Scan for the cell matching the given text and deliver its (X, Y) coordinate at center. 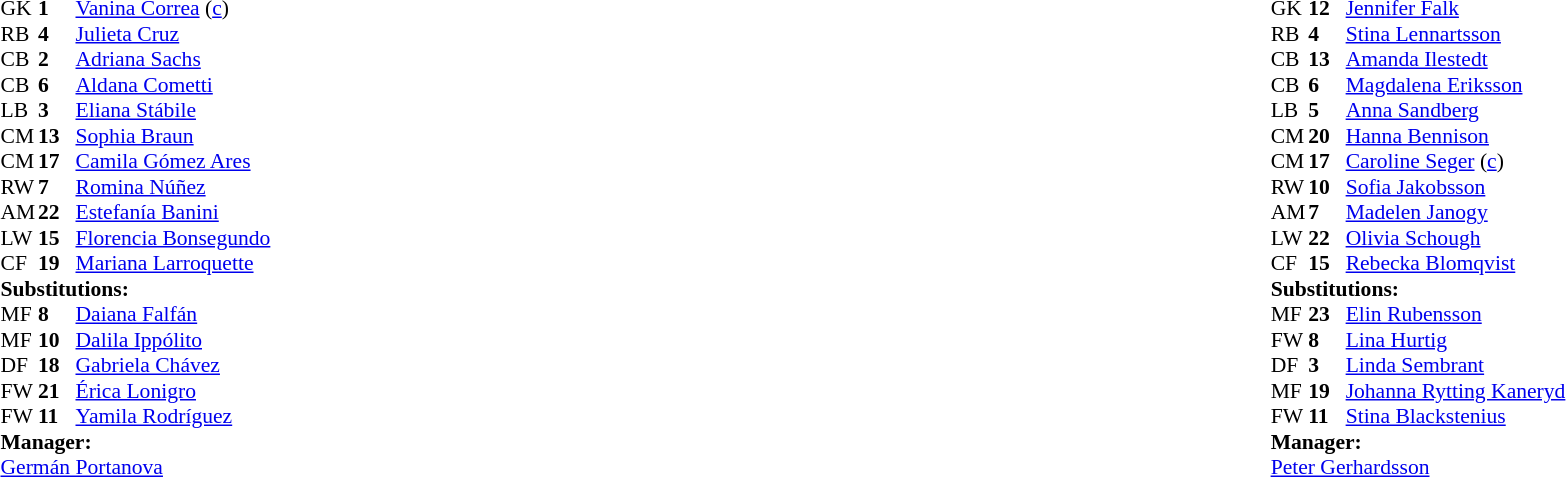
Estefanía Banini (174, 213)
Lina Hurtig (1456, 340)
Amanda Ilestedt (1456, 59)
Rebecka Blomqvist (1456, 263)
Dalila Ippólito (174, 340)
Caroline Seger (c) (1456, 161)
Anna Sandberg (1456, 111)
Yamila Rodríguez (174, 417)
Gabriela Chávez (174, 365)
Daiana Falfán (174, 315)
Romina Núñez (174, 187)
Adriana Sachs (174, 59)
Linda Sembrant (1456, 365)
Julieta Cruz (174, 34)
Florencia Bonsegundo (174, 238)
Mariana Larroquette (174, 263)
Stina Lennartsson (1456, 34)
Érica Lonigro (174, 391)
20 (1327, 136)
2 (57, 59)
18 (57, 365)
Madelen Janogy (1456, 213)
Magdalena Eriksson (1456, 85)
Elin Rubensson (1456, 315)
Johanna Rytting Kaneryd (1456, 391)
Olivia Schough (1456, 238)
Aldana Cometti (174, 85)
Eliana Stábile (174, 111)
Sofia Jakobsson (1456, 187)
Sophia Braun (174, 136)
Hanna Bennison (1456, 136)
Stina Blackstenius (1456, 417)
23 (1327, 315)
21 (57, 391)
5 (1327, 111)
Camila Gómez Ares (174, 161)
